Identify which cell holds the provided text, then report its [X, Y] central coordinate. 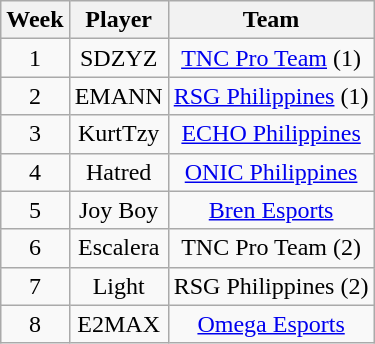
Light [118, 286]
Player [118, 20]
8 [35, 324]
4 [35, 172]
RSG Philippines (1) [271, 96]
ECHO Philippines [271, 134]
KurtTzy [118, 134]
Week [35, 20]
Bren Esports [271, 210]
Team [271, 20]
TNC Pro Team (2) [271, 248]
EMANN [118, 96]
TNC Pro Team (1) [271, 58]
Hatred [118, 172]
1 [35, 58]
E2MAX [118, 324]
Escalera [118, 248]
5 [35, 210]
RSG Philippines (2) [271, 286]
SDZYZ [118, 58]
ONIC Philippines [271, 172]
2 [35, 96]
Omega Esports [271, 324]
3 [35, 134]
Joy Boy [118, 210]
6 [35, 248]
7 [35, 286]
